Return the (x, y) coordinate for the center point of the cell that contains the specified text.  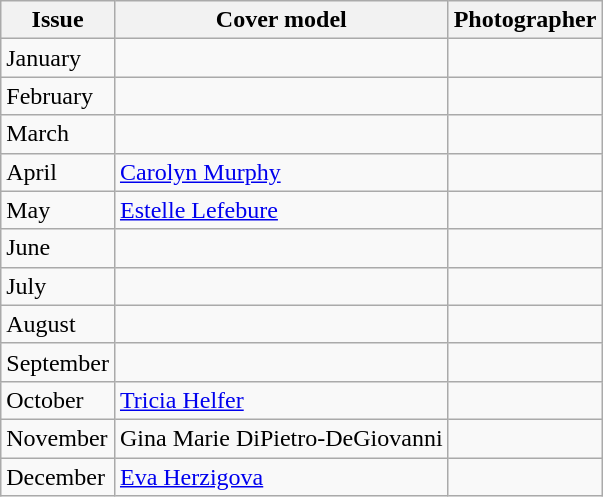
September (58, 362)
November (58, 438)
June (58, 248)
December (58, 477)
Issue (58, 20)
Eva Herzigova (281, 477)
January (58, 58)
August (58, 324)
July (58, 286)
Gina Marie DiPietro-DeGiovanni (281, 438)
October (58, 400)
March (58, 134)
April (58, 172)
May (58, 210)
Cover model (281, 20)
Photographer (525, 20)
Estelle Lefebure (281, 210)
Tricia Helfer (281, 400)
February (58, 96)
Carolyn Murphy (281, 172)
